Detect which cell encompasses the target text, then output its (X, Y) center coordinate. 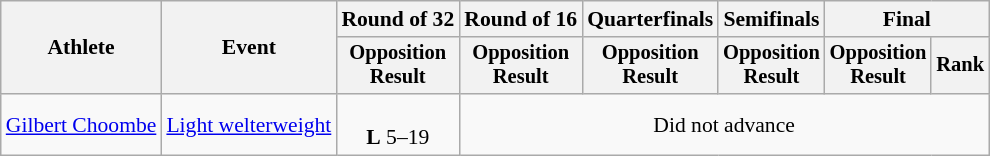
Gilbert Choombe (82, 124)
Round of 32 (398, 19)
Did not advance (724, 124)
L 5–19 (398, 124)
Final (907, 19)
Round of 16 (520, 19)
Light welterweight (248, 124)
Rank (960, 66)
Athlete (82, 48)
Semifinals (772, 19)
Quarterfinals (650, 19)
Event (248, 48)
